For the text-containing cell, return its midpoint in (x, y) coordinate format. 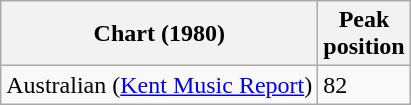
Peakposition (364, 34)
82 (364, 85)
Chart (1980) (160, 34)
Australian (Kent Music Report) (160, 85)
